Detect which cell encompasses the target text, then output its (X, Y) center coordinate. 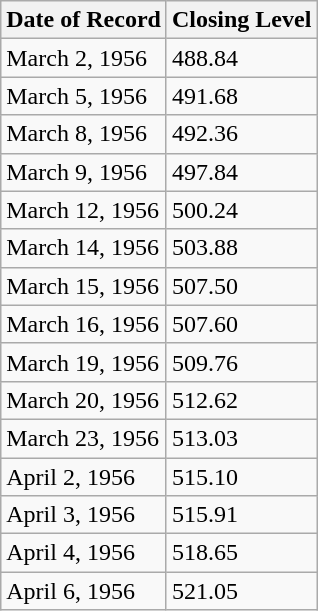
April 4, 1956 (84, 553)
March 19, 1956 (84, 362)
March 23, 1956 (84, 438)
Date of Record (84, 20)
Closing Level (241, 20)
491.68 (241, 96)
March 9, 1956 (84, 172)
503.88 (241, 248)
April 2, 1956 (84, 477)
492.36 (241, 134)
March 12, 1956 (84, 210)
518.65 (241, 553)
500.24 (241, 210)
March 20, 1956 (84, 400)
515.91 (241, 515)
497.84 (241, 172)
512.62 (241, 400)
521.05 (241, 591)
515.10 (241, 477)
March 5, 1956 (84, 96)
March 8, 1956 (84, 134)
488.84 (241, 58)
March 16, 1956 (84, 324)
April 3, 1956 (84, 515)
507.60 (241, 324)
507.50 (241, 286)
March 14, 1956 (84, 248)
513.03 (241, 438)
March 2, 1956 (84, 58)
April 6, 1956 (84, 591)
509.76 (241, 362)
March 15, 1956 (84, 286)
